For the text-containing cell, return its midpoint in (x, y) coordinate format. 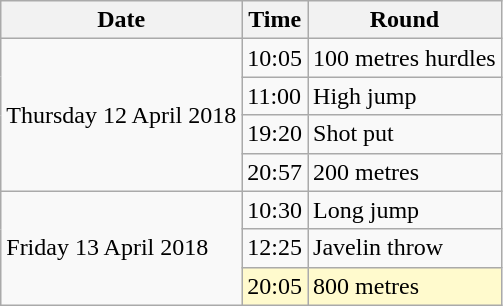
Round (405, 20)
Time (275, 20)
12:25 (275, 248)
Thursday 12 April 2018 (122, 115)
100 metres hurdles (405, 58)
Date (122, 20)
Javelin throw (405, 248)
10:30 (275, 210)
11:00 (275, 96)
20:05 (275, 286)
200 metres (405, 172)
10:05 (275, 58)
Long jump (405, 210)
Friday 13 April 2018 (122, 248)
800 metres (405, 286)
Shot put (405, 134)
19:20 (275, 134)
20:57 (275, 172)
High jump (405, 96)
